Extract the [x, y] coordinate from the center of the cell holding the provided text.  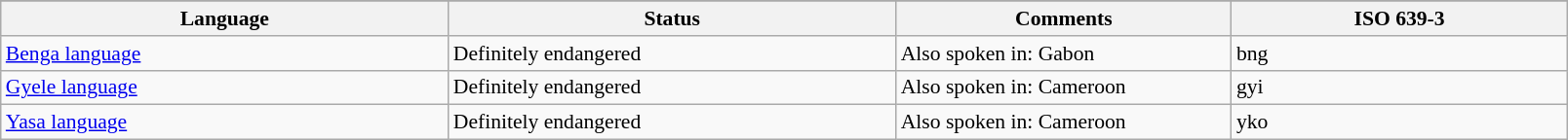
gyi [1399, 87]
yko [1399, 122]
Comments [1064, 18]
Gyele language [224, 87]
Yasa language [224, 122]
bng [1399, 52]
Language [224, 18]
Also spoken in: Gabon [1064, 52]
Status [673, 18]
ISO 639-3 [1399, 18]
Benga language [224, 52]
